Provide the [x, y] coordinate of the cell's center where the given text is located.  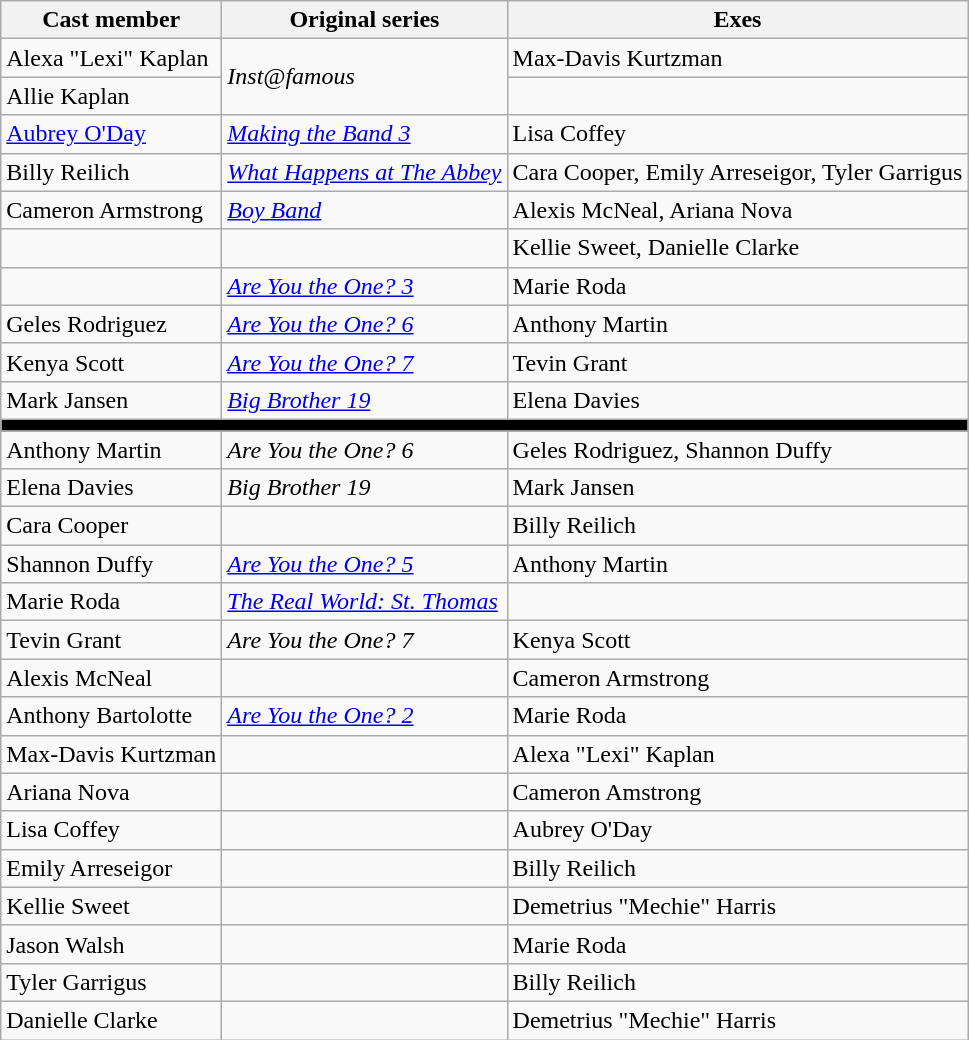
Jason Walsh [112, 944]
What Happens at The Abbey [364, 172]
Alexis McNeal, Ariana Nova [738, 210]
Emily Arreseigor [112, 868]
Are You the One? 2 [364, 716]
Geles Rodriguez [112, 324]
The Real World: St. Thomas [364, 602]
Boy Band [364, 210]
Cameron Amstrong [738, 792]
Making the Band 3 [364, 134]
Allie Kaplan [112, 96]
Ariana Nova [112, 792]
Cast member [112, 20]
Kellie Sweet [112, 906]
Exes [738, 20]
Kellie Sweet, Danielle Clarke [738, 248]
Shannon Duffy [112, 564]
Anthony Bartolotte [112, 716]
Alexis McNeal [112, 678]
Inst@famous [364, 77]
Tyler Garrigus [112, 982]
Geles Rodriguez, Shannon Duffy [738, 449]
Danielle Clarke [112, 1020]
Cara Cooper, Emily Arreseigor, Tyler Garrigus [738, 172]
Are You the One? 5 [364, 564]
Original series [364, 20]
Cara Cooper [112, 526]
Are You the One? 3 [364, 286]
